For the text-containing cell, return its midpoint in [x, y] coordinate format. 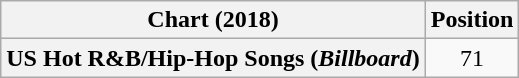
71 [472, 58]
Chart (2018) [213, 20]
Position [472, 20]
US Hot R&B/Hip-Hop Songs (Billboard) [213, 58]
